Pinpoint the cell where the given text exists, returning its (X, Y) midpoint coordinate. 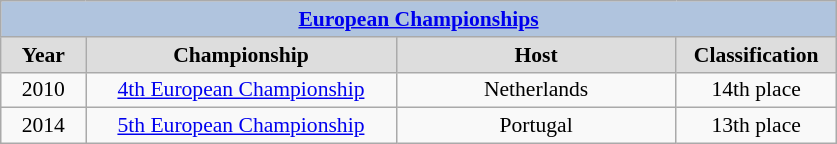
Netherlands (536, 90)
Year (44, 55)
2010 (44, 90)
Championship (241, 55)
Classification (756, 55)
4th European Championship (241, 90)
2014 (44, 126)
Host (536, 55)
13th place (756, 126)
Portugal (536, 126)
European Championships (419, 19)
5th European Championship (241, 126)
14th place (756, 90)
